Determine the [X, Y] coordinate at the center of the cell enclosing the given text.  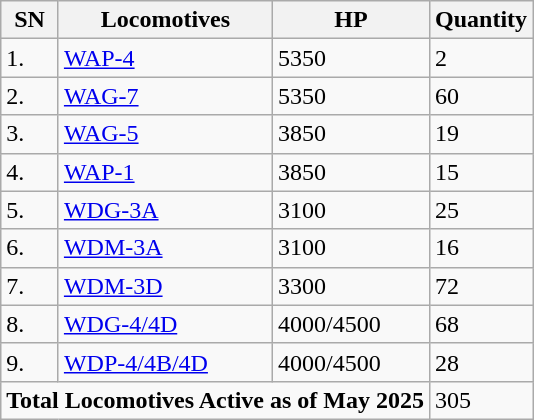
19 [482, 134]
25 [482, 210]
28 [482, 362]
9. [30, 362]
WDM-3A [165, 248]
WAP-4 [165, 58]
SN [30, 20]
2 [482, 58]
WDM-3D [165, 286]
Locomotives [165, 20]
3. [30, 134]
Quantity [482, 20]
68 [482, 324]
WAG-7 [165, 96]
15 [482, 172]
Total Locomotives Active as of May 2025 [216, 400]
305 [482, 400]
16 [482, 248]
1. [30, 58]
WAG-5 [165, 134]
5. [30, 210]
4. [30, 172]
HP [350, 20]
60 [482, 96]
WDP-4/4B/4D [165, 362]
WAP-1 [165, 172]
6. [30, 248]
WDG-4/4D [165, 324]
8. [30, 324]
WDG-3A [165, 210]
3300 [350, 286]
7. [30, 286]
2. [30, 96]
72 [482, 286]
